For the text-containing cell, return its midpoint in (X, Y) coordinate format. 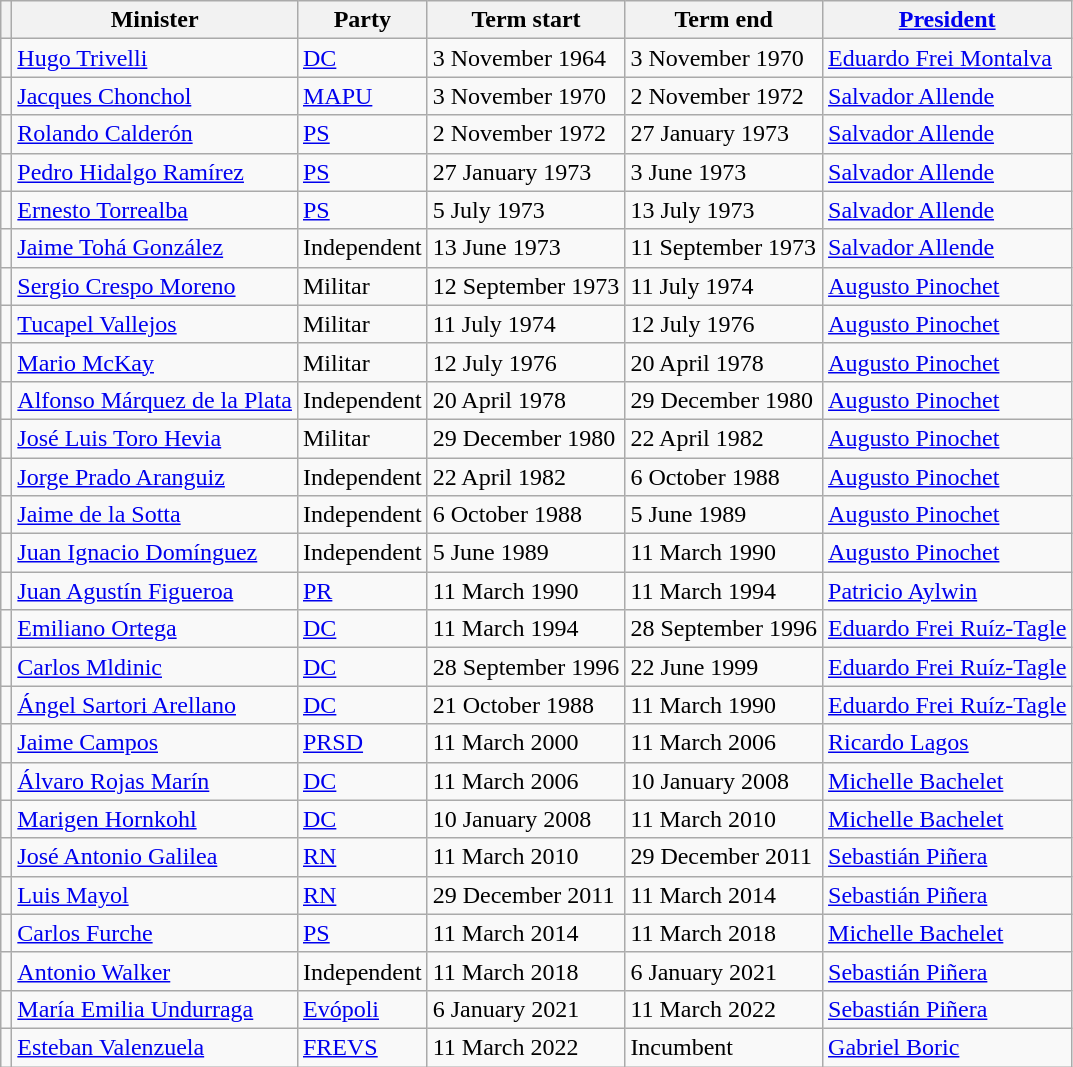
Luis Mayol (155, 895)
Evópoli (362, 1009)
José Antonio Galilea (155, 857)
Jaime Campos (155, 743)
13 July 1973 (724, 210)
Term start (526, 20)
Marigen Hornkohl (155, 819)
11 September 1973 (724, 248)
3 November 1964 (526, 58)
Esteban Valenzuela (155, 1047)
12 September 1973 (526, 286)
Juan Ignacio Domínguez (155, 553)
3 June 1973 (724, 172)
Ángel Sartori Arellano (155, 705)
Tucapel Vallejos (155, 324)
Pedro Hidalgo Ramírez (155, 172)
María Emilia Undurraga (155, 1009)
Emiliano Ortega (155, 629)
Antonio Walker (155, 971)
Gabriel Boric (948, 1047)
PRSD (362, 743)
Rolando Calderón (155, 134)
11 March 2000 (526, 743)
José Luis Toro Hevia (155, 438)
Incumbent (724, 1047)
Sergio Crespo Moreno (155, 286)
Carlos Furche (155, 933)
FREVS (362, 1047)
21 October 1988 (526, 705)
Carlos Mldinic (155, 667)
Mario McKay (155, 362)
13 June 1973 (526, 248)
President (948, 20)
Juan Agustín Figueroa (155, 591)
5 July 1973 (526, 210)
Jacques Chonchol (155, 96)
Party (362, 20)
MAPU (362, 96)
Ernesto Torrealba (155, 210)
Eduardo Frei Montalva (948, 58)
Hugo Trivelli (155, 58)
PR (362, 591)
22 June 1999 (724, 667)
Jorge Prado Aranguiz (155, 477)
Ricardo Lagos (948, 743)
Alfonso Márquez de la Plata (155, 400)
Jaime Tohá González (155, 248)
Term end (724, 20)
Jaime de la Sotta (155, 515)
Álvaro Rojas Marín (155, 781)
Patricio Aylwin (948, 591)
Minister (155, 20)
